Return the [X, Y] coordinate for the center point of the cell that contains the specified text.  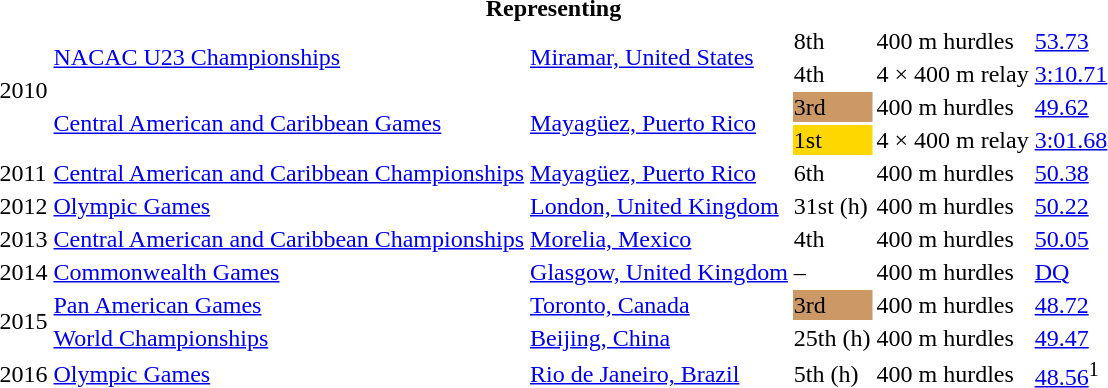
Central American and Caribbean Games [289, 124]
Beijing, China [660, 338]
8th [832, 41]
Miramar, United States [660, 58]
Glasgow, United Kingdom [660, 272]
London, United Kingdom [660, 206]
NACAC U23 Championships [289, 58]
Morelia, Mexico [660, 239]
25th (h) [832, 338]
Pan American Games [289, 305]
Olympic Games [289, 206]
6th [832, 173]
Commonwealth Games [289, 272]
Toronto, Canada [660, 305]
World Championships [289, 338]
31st (h) [832, 206]
1st [832, 140]
– [832, 272]
